Return the [X, Y] coordinate for the center point of the cell that contains the specified text.  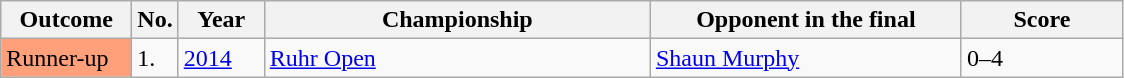
Opponent in the final [806, 20]
2014 [221, 58]
1. [155, 58]
Shaun Murphy [806, 58]
Year [221, 20]
Runner-up [66, 58]
No. [155, 20]
Score [1042, 20]
Championship [457, 20]
Ruhr Open [457, 58]
0–4 [1042, 58]
Outcome [66, 20]
